Extract the [x, y] coordinate from the center of the cell holding the provided text.  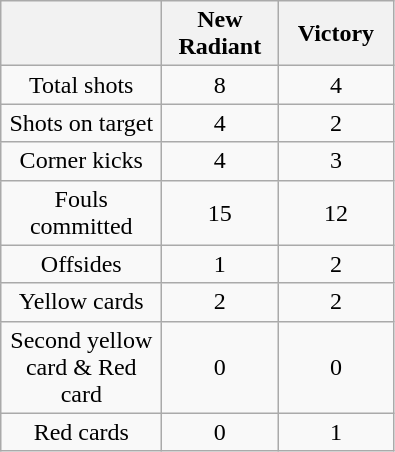
Red cards [82, 432]
Offsides [82, 264]
Shots on target [82, 123]
Yellow cards [82, 302]
Corner kicks [82, 161]
Victory [336, 34]
Total shots [82, 85]
15 [220, 212]
Second yellow card & Red card [82, 367]
New Radiant [220, 34]
3 [336, 161]
8 [220, 85]
12 [336, 212]
Fouls committed [82, 212]
